Extract the [x, y] coordinate from the center of the cell holding the provided text.  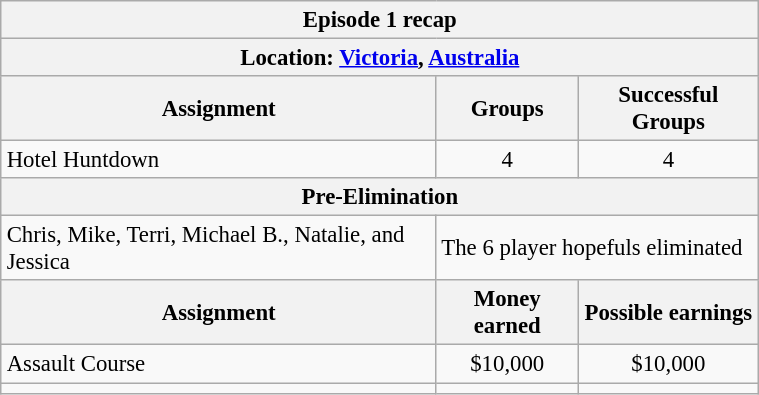
Possible earnings [668, 312]
Location: Victoria, Australia [380, 57]
Assault Course [218, 364]
Money earned [507, 312]
Chris, Mike, Terri, Michael B., Natalie, and Jessica [218, 248]
Successful Groups [668, 108]
The 6 player hopefuls eliminated [597, 248]
Groups [507, 108]
Hotel Huntdown [218, 160]
Pre-Elimination [380, 197]
Episode 1 recap [380, 20]
